Return the (x, y) coordinate for the center point of the cell that contains the specified text.  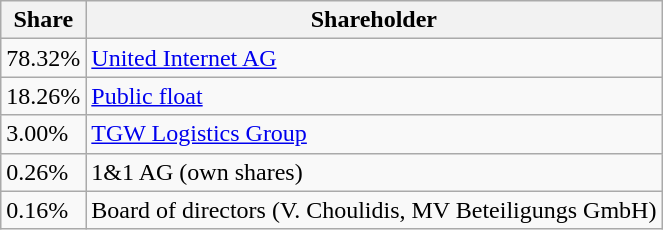
78.32% (44, 58)
Public float (374, 96)
18.26% (44, 96)
0.26% (44, 172)
Shareholder (374, 20)
TGW Logistics Group (374, 134)
Board of directors (V. Choulidis, MV Beteiligungs GmbH) (374, 210)
3.00% (44, 134)
United Internet AG (374, 58)
0.16% (44, 210)
1&1 AG (own shares) (374, 172)
Share (44, 20)
